Determine the (X, Y) coordinate at the center of the cell enclosing the given text.  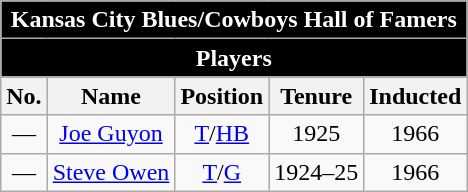
1925 (316, 134)
Name (111, 96)
Position (222, 96)
T/G (222, 172)
Kansas City Blues/Cowboys Hall of Famers (234, 20)
Inducted (416, 96)
Tenure (316, 96)
Joe Guyon (111, 134)
1924–25 (316, 172)
T/HB (222, 134)
No. (24, 96)
Players (234, 58)
Steve Owen (111, 172)
